Search for the cell housing the specified text and yield its (X, Y) center coordinate. 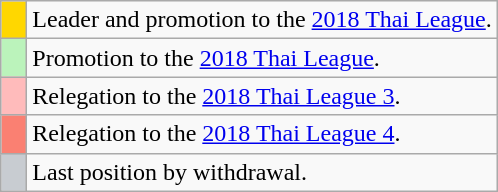
Leader and promotion to the 2018 Thai League. (262, 20)
Last position by withdrawal. (262, 172)
Relegation to the 2018 Thai League 4. (262, 134)
Relegation to the 2018 Thai League 3. (262, 96)
Promotion to the 2018 Thai League. (262, 58)
